Output the [X, Y] coordinate of the center of the cell containing the given text.  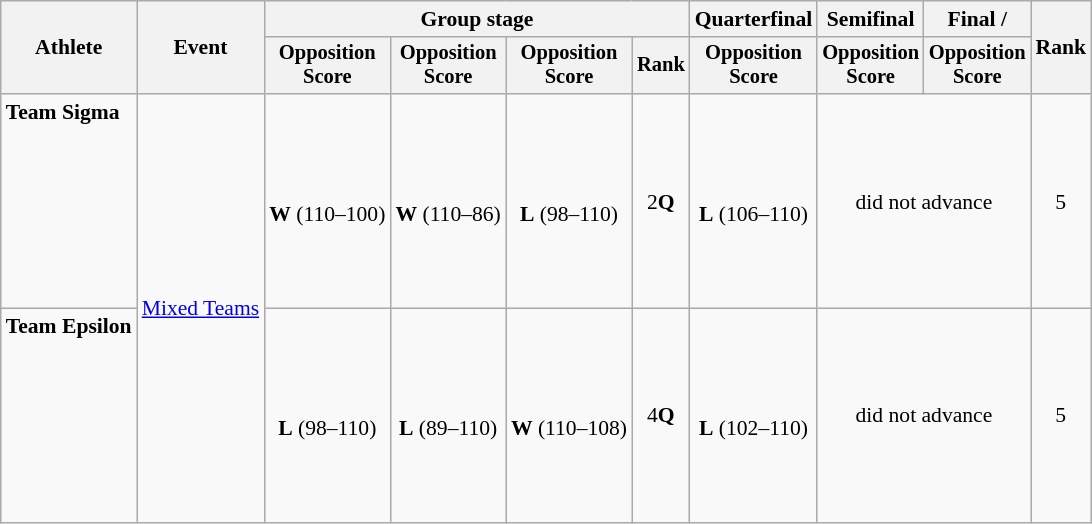
Final / [978, 19]
L (102–110) [754, 416]
W (110–100) [327, 201]
Athlete [69, 48]
L (106–110) [754, 201]
Mixed Teams [201, 308]
Quarterfinal [754, 19]
Group stage [477, 19]
Event [201, 48]
Team Epsilon [69, 416]
Semifinal [870, 19]
4Q [661, 416]
W (110–108) [569, 416]
2Q [661, 201]
W (110–86) [448, 201]
Team Sigma [69, 201]
L (89–110) [448, 416]
